Extract the (x, y) coordinate from the center of the cell holding the provided text.  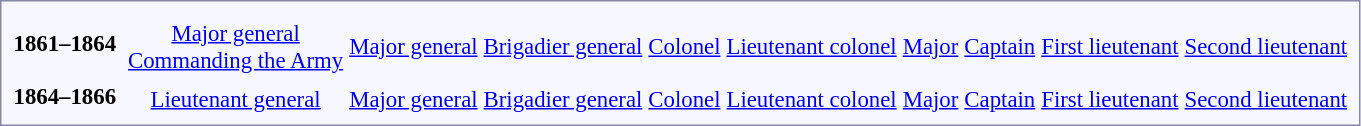
Lieutenant general (236, 99)
Major generalCommanding the Army (236, 46)
1861–1864 (65, 44)
1864–1866 (65, 96)
